Determine the (x, y) coordinate at the center of the cell enclosing the given text.  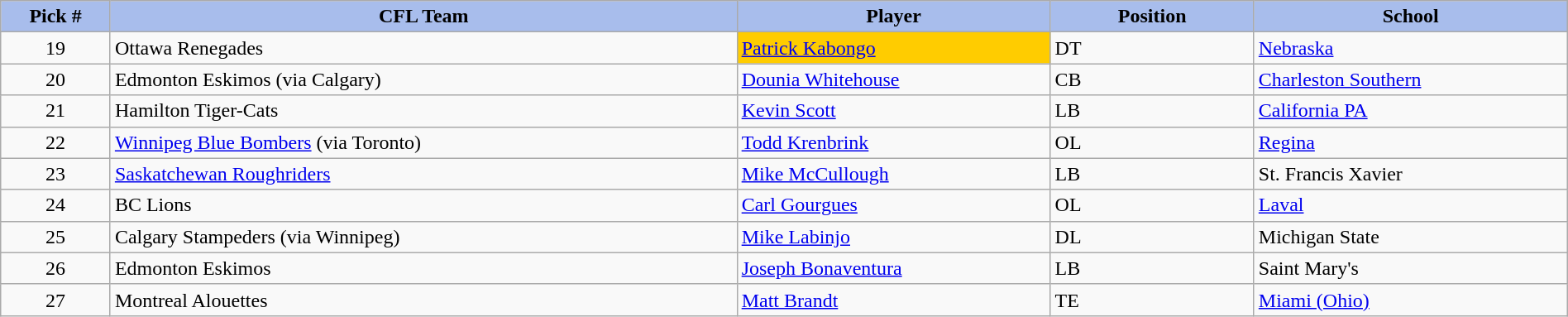
27 (56, 300)
Michigan State (1411, 237)
CFL Team (423, 17)
St. Francis Xavier (1411, 174)
Laval (1411, 205)
Matt Brandt (893, 300)
Mike McCullough (893, 174)
19 (56, 48)
Kevin Scott (893, 111)
Dounia Whitehouse (893, 79)
Player (893, 17)
20 (56, 79)
California PA (1411, 111)
21 (56, 111)
Carl Gourgues (893, 205)
Hamilton Tiger-Cats (423, 111)
Pick # (56, 17)
25 (56, 237)
26 (56, 268)
Edmonton Eskimos (423, 268)
24 (56, 205)
DT (1152, 48)
23 (56, 174)
Saskatchewan Roughriders (423, 174)
Nebraska (1411, 48)
TE (1152, 300)
Montreal Alouettes (423, 300)
Ottawa Renegades (423, 48)
Calgary Stampeders (via Winnipeg) (423, 237)
Miami (Ohio) (1411, 300)
Mike Labinjo (893, 237)
Edmonton Eskimos (via Calgary) (423, 79)
Position (1152, 17)
Regina (1411, 142)
22 (56, 142)
Winnipeg Blue Bombers (via Toronto) (423, 142)
Saint Mary's (1411, 268)
Todd Krenbrink (893, 142)
Patrick Kabongo (893, 48)
Charleston Southern (1411, 79)
School (1411, 17)
BC Lions (423, 205)
DL (1152, 237)
Joseph Bonaventura (893, 268)
CB (1152, 79)
